Search for the cell housing the specified text and yield its (x, y) center coordinate. 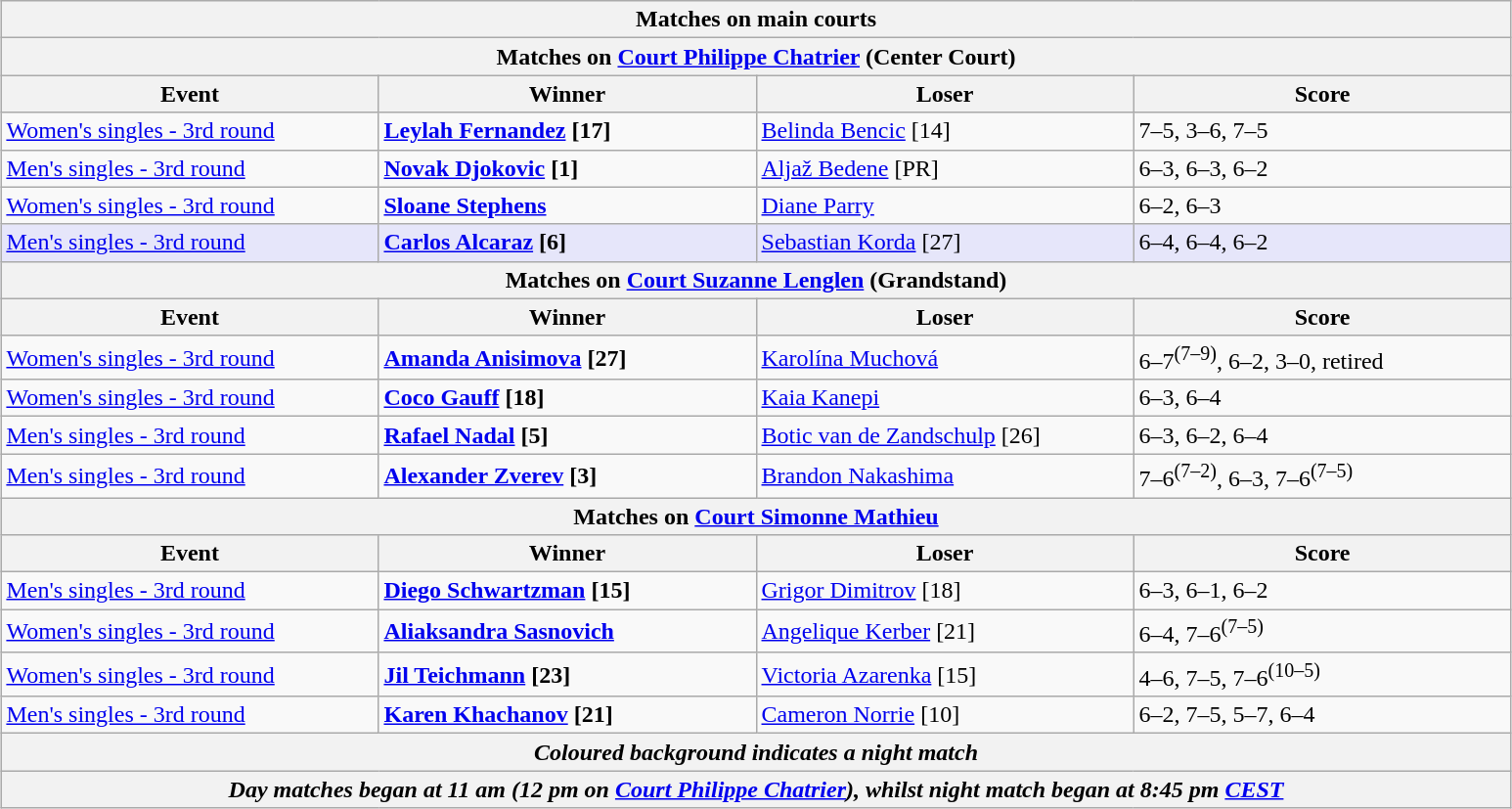
Kaia Kanepi (945, 398)
Novak Djokovic [1] (567, 168)
Aliaksandra Sasnovich (567, 632)
6–7(7–9), 6–2, 3–0, retired (1322, 358)
7–6(7–2), 6–3, 7–6(7–5) (1322, 475)
Amanda Anisimova [27] (567, 358)
7–5, 3–6, 7–5 (1322, 131)
Botic van de Zandschulp [26] (945, 435)
Sloane Stephens (567, 205)
6–3, 6–2, 6–4 (1322, 435)
6–3, 6–1, 6–2 (1322, 591)
Belinda Bencic [14] (945, 131)
Diego Schwartzman [15] (567, 591)
Grigor Dimitrov [18] (945, 591)
Brandon Nakashima (945, 475)
6–4, 7–6(7–5) (1322, 632)
Matches on main courts (756, 20)
Coco Gauff [18] (567, 398)
Karolína Muchová (945, 358)
Coloured background indicates a night match (756, 752)
Jil Teichmann [23] (567, 675)
6–3, 6–3, 6–2 (1322, 168)
Alexander Zverev [3] (567, 475)
Matches on Court Simonne Mathieu (756, 517)
Karen Khachanov [21] (567, 715)
6–4, 6–4, 6–2 (1322, 243)
4–6, 7–5, 7–6(10–5) (1322, 675)
Angelique Kerber [21] (945, 632)
6–3, 6–4 (1322, 398)
Victoria Azarenka [15] (945, 675)
Sebastian Korda [27] (945, 243)
Aljaž Bedene [PR] (945, 168)
6–2, 6–3 (1322, 205)
Day matches began at 11 am (12 pm on Court Philippe Chatrier), whilst night match began at 8:45 pm CEST (756, 789)
Matches on Court Philippe Chatrier (Center Court) (756, 57)
Cameron Norrie [10] (945, 715)
6–2, 7–5, 5–7, 6–4 (1322, 715)
Leylah Fernandez [17] (567, 131)
Matches on Court Suzanne Lenglen (Grandstand) (756, 280)
Rafael Nadal [5] (567, 435)
Carlos Alcaraz [6] (567, 243)
Diane Parry (945, 205)
